Output the [x, y] coordinate of the center of the cell containing the given text.  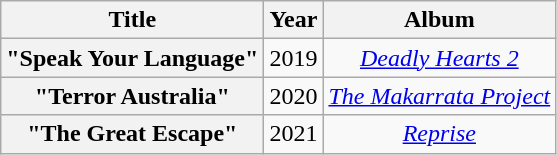
Album [440, 20]
"The Great Escape" [132, 134]
"Terror Australia" [132, 96]
"Speak Your Language" [132, 58]
Deadly Hearts 2 [440, 58]
2019 [294, 58]
Reprise [440, 134]
2021 [294, 134]
Year [294, 20]
The Makarrata Project [440, 96]
Title [132, 20]
2020 [294, 96]
